Extract the [X, Y] coordinate from the center of the cell holding the provided text.  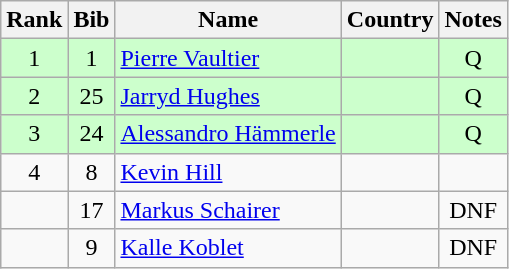
Alessandro Hämmerle [228, 134]
Pierre Vaultier [228, 58]
25 [92, 96]
Kalle Koblet [228, 248]
Kevin Hill [228, 172]
Bib [92, 20]
8 [92, 172]
17 [92, 210]
9 [92, 248]
Markus Schairer [228, 210]
Name [228, 20]
Rank [34, 20]
Jarryd Hughes [228, 96]
Notes [473, 20]
3 [34, 134]
2 [34, 96]
Country [390, 20]
24 [92, 134]
4 [34, 172]
